For the text-containing cell, return its midpoint in [x, y] coordinate format. 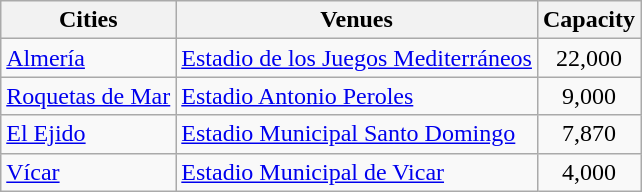
El Ejido [88, 134]
Estadio Municipal de Vicar [357, 172]
Estadio de los Juegos Mediterráneos [357, 58]
Cities [88, 20]
Capacity [588, 20]
22,000 [588, 58]
9,000 [588, 96]
Estadio Municipal Santo Domingo [357, 134]
4,000 [588, 172]
Roquetas de Mar [88, 96]
Vícar [88, 172]
Estadio Antonio Peroles [357, 96]
Venues [357, 20]
Almería [88, 58]
7,870 [588, 134]
